Detect which cell encompasses the target text, then output its (x, y) center coordinate. 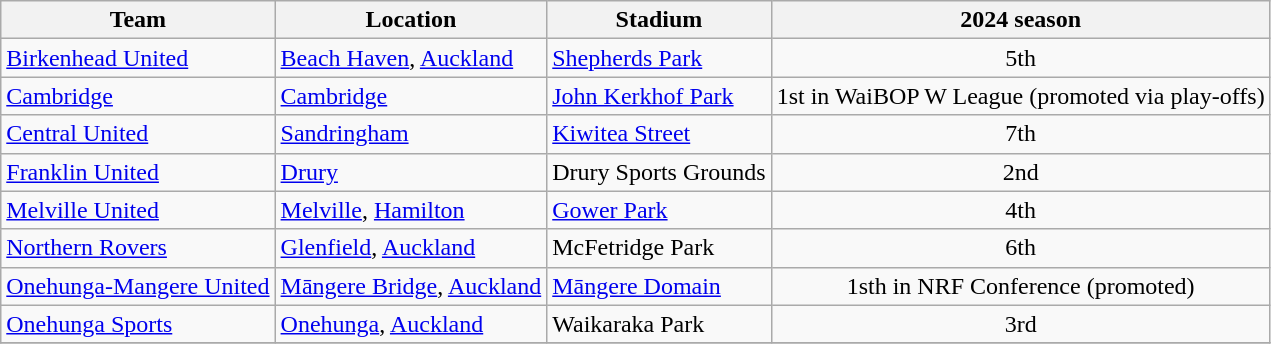
1sth in NRF Conference (promoted) (1020, 286)
2nd (1020, 172)
Birkenhead United (138, 58)
Stadium (659, 20)
Team (138, 20)
Shepherds Park (659, 58)
Drury Sports Grounds (659, 172)
Kiwitea Street (659, 134)
6th (1020, 248)
Onehunga-Mangere United (138, 286)
Onehunga, Auckland (411, 324)
Melville United (138, 210)
Māngere Domain (659, 286)
5th (1020, 58)
1st in WaiBOP W League (promoted via play-offs) (1020, 96)
Northern Rovers (138, 248)
2024 season (1020, 20)
4th (1020, 210)
Waikaraka Park (659, 324)
Gower Park (659, 210)
Drury (411, 172)
3rd (1020, 324)
Sandringham (411, 134)
Beach Haven, Auckland (411, 58)
McFetridge Park (659, 248)
John Kerkhof Park (659, 96)
Central United (138, 134)
7th (1020, 134)
Franklin United (138, 172)
Melville, Hamilton (411, 210)
Onehunga Sports (138, 324)
Māngere Bridge, Auckland (411, 286)
Glenfield, Auckland (411, 248)
Location (411, 20)
